From the cell containing the given text, extract its center point as [X, Y] coordinate. 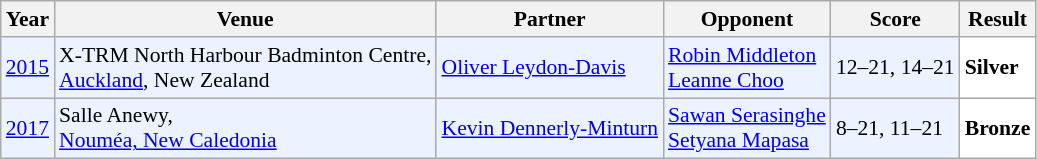
Result [998, 19]
2015 [28, 68]
Opponent [747, 19]
Silver [998, 68]
Venue [245, 19]
Oliver Leydon-Davis [550, 68]
Year [28, 19]
8–21, 11–21 [896, 128]
Partner [550, 19]
Score [896, 19]
X-TRM North Harbour Badminton Centre,Auckland, New Zealand [245, 68]
Sawan Serasinghe Setyana Mapasa [747, 128]
Robin Middleton Leanne Choo [747, 68]
12–21, 14–21 [896, 68]
2017 [28, 128]
Bronze [998, 128]
Kevin Dennerly-Minturn [550, 128]
Salle Anewy,Nouméa, New Caledonia [245, 128]
